Output the [x, y] coordinate of the center of the cell containing the given text.  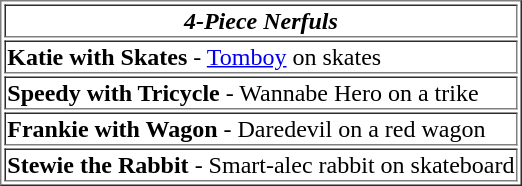
4-Piece Nerfuls [260, 20]
Stewie the Rabbit - Smart-alec rabbit on skateboard [260, 164]
Speedy with Tricycle - Wannabe Hero on a trike [260, 92]
Katie with Skates - Tomboy on skates [260, 56]
Frankie with Wagon - Daredevil on a red wagon [260, 128]
